Pinpoint the cell where the given text exists, returning its [x, y] midpoint coordinate. 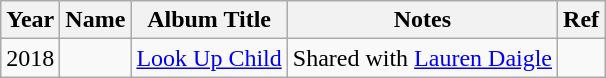
Album Title [209, 20]
Shared with Lauren Daigle [422, 58]
Look Up Child [209, 58]
2018 [30, 58]
Notes [422, 20]
Ref [582, 20]
Name [96, 20]
Year [30, 20]
